Search for the cell housing the specified text and yield its [X, Y] center coordinate. 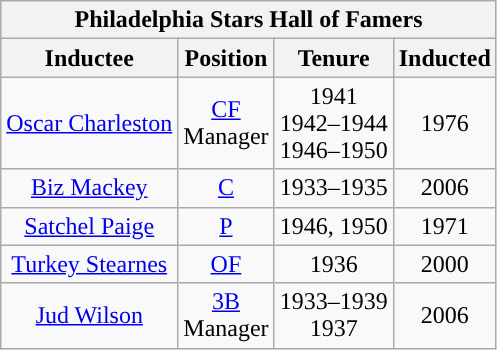
Jud Wilson [90, 316]
19411942–19441946–1950 [334, 123]
Biz Mackey [90, 188]
Inductee [90, 58]
Satchel Paige [90, 226]
P [226, 226]
1946, 1950 [334, 226]
Turkey Stearnes [90, 264]
2000 [444, 264]
Oscar Charleston [90, 123]
1933–1935 [334, 188]
1936 [334, 264]
3BManager [226, 316]
1971 [444, 226]
CFManager [226, 123]
Inducted [444, 58]
Position [226, 58]
Tenure [334, 58]
C [226, 188]
OF [226, 264]
1933–19391937 [334, 316]
Philadelphia Stars Hall of Famers [249, 20]
1976 [444, 123]
